Determine the [X, Y] coordinate at the center of the cell enclosing the given text.  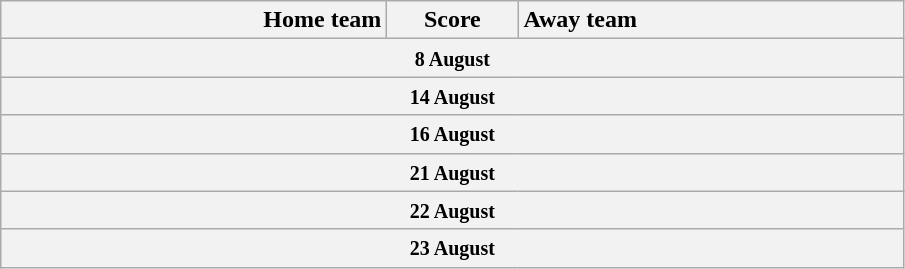
16 August [452, 134]
22 August [452, 210]
14 August [452, 96]
Home team [194, 20]
Away team [711, 20]
21 August [452, 172]
Score [452, 20]
8 August [452, 58]
23 August [452, 248]
